Capture the cell that displays the provided text and extract its [X, Y] central coordinate. 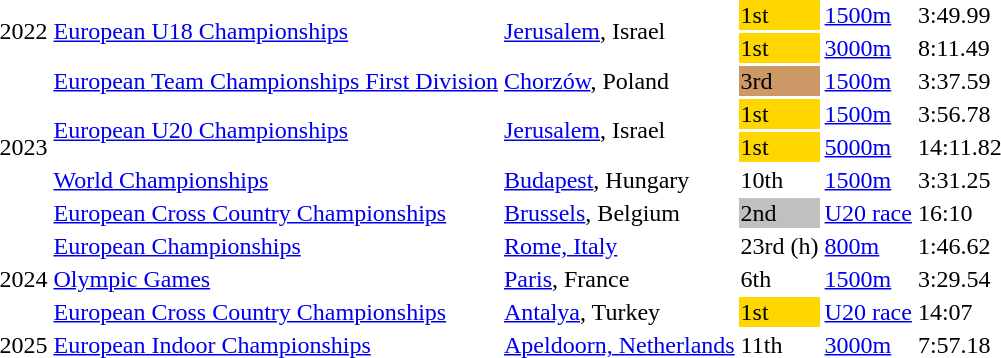
23rd (h) [780, 246]
3rd [780, 81]
Chorzów, Poland [620, 81]
6th [780, 279]
European Team Championships First Division [276, 81]
European U20 Championships [276, 130]
Antalya, Turkey [620, 312]
Brussels, Belgium [620, 213]
3000m [868, 48]
Olympic Games [276, 279]
European Championships [276, 246]
2nd [780, 213]
5000m [868, 147]
Rome, Italy [620, 246]
Budapest, Hungary [620, 180]
800m [868, 246]
European U18 Championships [276, 32]
10th [780, 180]
World Championships [276, 180]
Paris, France [620, 279]
